Identify which cell holds the provided text, then report its (X, Y) central coordinate. 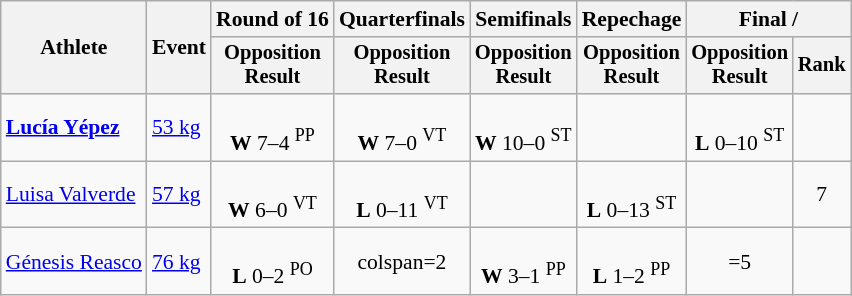
57 kg (179, 194)
Semifinals (524, 19)
W 7–0 VT (402, 128)
7 (822, 194)
L 0–10 ST (740, 128)
L 0–13 ST (632, 194)
Lucía Yépez (74, 128)
76 kg (179, 262)
Rank (822, 66)
Génesis Reasco (74, 262)
W 10–0 ST (524, 128)
Repechage (632, 19)
W 3–1 PP (524, 262)
=5 (740, 262)
53 kg (179, 128)
Final / (768, 19)
Event (179, 48)
colspan=2 (402, 262)
Athlete (74, 48)
W 6–0 VT (272, 194)
Luisa Valverde (74, 194)
W 7–4 PP (272, 128)
L 0–2 PO (272, 262)
Quarterfinals (402, 19)
Round of 16 (272, 19)
L 0–11 VT (402, 194)
L 1–2 PP (632, 262)
